Search for the cell housing the specified text and yield its (x, y) center coordinate. 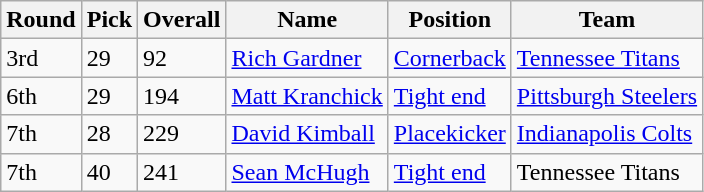
Name (307, 20)
92 (182, 58)
194 (182, 96)
Round (41, 20)
Position (450, 20)
40 (109, 172)
Pick (109, 20)
241 (182, 172)
Indianapolis Colts (606, 134)
3rd (41, 58)
Placekicker (450, 134)
28 (109, 134)
Rich Gardner (307, 58)
Team (606, 20)
Cornerback (450, 58)
David Kimball (307, 134)
Sean McHugh (307, 172)
Pittsburgh Steelers (606, 96)
6th (41, 96)
229 (182, 134)
Matt Kranchick (307, 96)
Overall (182, 20)
